Capture the cell that displays the provided text and extract its (x, y) central coordinate. 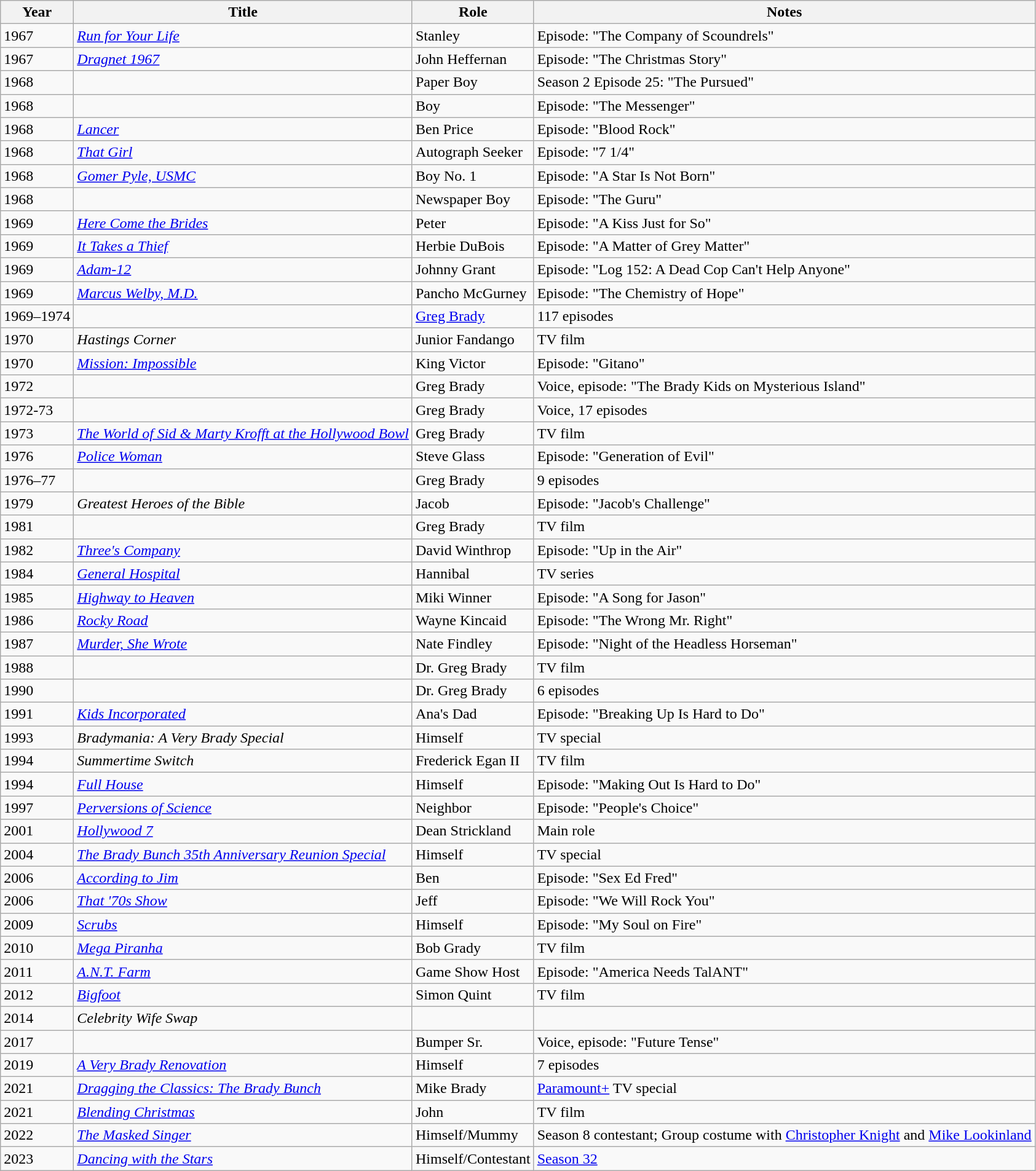
Game Show Host (473, 971)
Neighbor (473, 808)
2011 (37, 971)
Season 32 (785, 1159)
Boy (473, 106)
2012 (37, 995)
Voice, 17 episodes (785, 410)
2010 (37, 948)
Jeff (473, 901)
2022 (37, 1135)
King Victor (473, 363)
Ben Price (473, 129)
Paramount+ TV special (785, 1089)
According to Jim (243, 878)
Wayne Kincaid (473, 620)
Title (243, 12)
Bumper Sr. (473, 1042)
Bob Grady (473, 948)
Three's Company (243, 550)
Kids Incorporated (243, 714)
Hastings Corner (243, 340)
Voice, episode: "Future Tense" (785, 1042)
7 episodes (785, 1065)
John Heffernan (473, 59)
1979 (37, 503)
Himself/Mummy (473, 1135)
Mission: Impossible (243, 363)
1997 (37, 808)
The Masked Singer (243, 1135)
1982 (37, 550)
Hollywood 7 (243, 831)
1976–77 (37, 480)
Episode: "Blood Rock" (785, 129)
Dean Strickland (473, 831)
Junior Fandango (473, 340)
Episode: "Generation of Evil" (785, 457)
Ana's Dad (473, 714)
Stanley (473, 36)
2009 (37, 925)
The World of Sid & Marty Krofft at the Hollywood Bowl (243, 433)
117 episodes (785, 317)
Bigfoot (243, 995)
Season 8 contestant; Group costume with Christopher Knight and Mike Lookinland (785, 1135)
Dragging the Classics: The Brady Bunch (243, 1089)
Episode: "We Will Rock You" (785, 901)
A.N.T. Farm (243, 971)
That '70s Show (243, 901)
Herbie DuBois (473, 246)
Celebrity Wife Swap (243, 1018)
Year (37, 12)
Episode: "Up in the Air" (785, 550)
Murder, She Wrote (243, 644)
Episode: "Gitano" (785, 363)
Dancing with the Stars (243, 1159)
Episode: "The Messenger" (785, 106)
David Winthrop (473, 550)
Full House (243, 784)
Hannibal (473, 574)
Episode: "A Song for Jason" (785, 597)
Episode: "A Kiss Just for So" (785, 223)
2017 (37, 1042)
Here Come the Brides (243, 223)
Autograph Seeker (473, 152)
Gomer Pyle, USMC (243, 176)
Voice, episode: "The Brady Kids on Mysterious Island" (785, 387)
Jacob (473, 503)
General Hospital (243, 574)
Police Woman (243, 457)
A Very Brady Renovation (243, 1065)
Boy No. 1 (473, 176)
Miki Winner (473, 597)
Paper Boy (473, 82)
Mike Brady (473, 1089)
1986 (37, 620)
Main role (785, 831)
Episode: "Sex Ed Fred" (785, 878)
Episode: "The Guru" (785, 199)
John (473, 1112)
Episode: "Making Out Is Hard to Do" (785, 784)
Season 2 Episode 25: "The Pursued" (785, 82)
1969–1974 (37, 317)
Scrubs (243, 925)
Episode: "America Needs TalANT" (785, 971)
1972 (37, 387)
1987 (37, 644)
Episode: "The Company of Scoundrels" (785, 36)
Episode: "Night of the Headless Horseman" (785, 644)
Run for Your Life (243, 36)
That Girl (243, 152)
2004 (37, 854)
Episode: "People's Choice" (785, 808)
Blending Christmas (243, 1112)
1988 (37, 667)
Greatest Heroes of the Bible (243, 503)
Marcus Welby, M.D. (243, 293)
1984 (37, 574)
Simon Quint (473, 995)
Episode: "Jacob's Challenge" (785, 503)
Johnny Grant (473, 269)
1985 (37, 597)
Dragnet 1967 (243, 59)
1990 (37, 691)
2019 (37, 1065)
Highway to Heaven (243, 597)
Episode: "Breaking Up Is Hard to Do" (785, 714)
Rocky Road (243, 620)
Episode: "The Wrong Mr. Right" (785, 620)
TV series (785, 574)
Adam-12 (243, 269)
It Takes a Thief (243, 246)
Notes (785, 12)
Episode: "7 1/4" (785, 152)
Episode: "Log 152: A Dead Cop Can't Help Anyone" (785, 269)
Episode: "My Soul on Fire" (785, 925)
1991 (37, 714)
2014 (37, 1018)
1973 (37, 433)
Bradymania: A Very Brady Special (243, 738)
The Brady Bunch 35th Anniversary Reunion Special (243, 854)
2023 (37, 1159)
Pancho McGurney (473, 293)
Steve Glass (473, 457)
Newspaper Boy (473, 199)
2001 (37, 831)
Summertime Switch (243, 761)
6 episodes (785, 691)
Himself/Contestant (473, 1159)
1993 (37, 738)
Mega Piranha (243, 948)
9 episodes (785, 480)
Nate Findley (473, 644)
Episode: "A Star Is Not Born" (785, 176)
Perversions of Science (243, 808)
1976 (37, 457)
Ben (473, 878)
Peter (473, 223)
1972-73 (37, 410)
Lancer (243, 129)
1981 (37, 527)
Episode: "The Chemistry of Hope" (785, 293)
Frederick Egan II (473, 761)
Role (473, 12)
Episode: "The Christmas Story" (785, 59)
Episode: "A Matter of Grey Matter" (785, 246)
